For the text-containing cell, return its midpoint in [x, y] coordinate format. 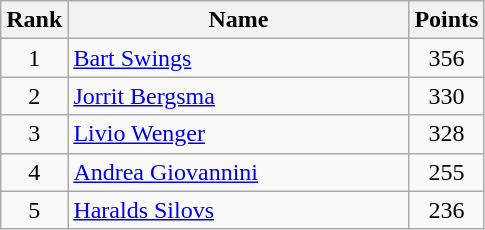
Jorrit Bergsma [238, 96]
328 [446, 134]
Name [238, 20]
4 [34, 172]
Livio Wenger [238, 134]
236 [446, 210]
255 [446, 172]
1 [34, 58]
3 [34, 134]
Points [446, 20]
Bart Swings [238, 58]
Rank [34, 20]
330 [446, 96]
Haralds Silovs [238, 210]
Andrea Giovannini [238, 172]
2 [34, 96]
356 [446, 58]
5 [34, 210]
